Identify which cell holds the provided text, then report its [X, Y] central coordinate. 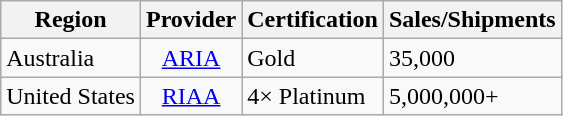
Provider [190, 20]
Certification [313, 20]
ARIA [190, 58]
United States [71, 96]
4× Platinum [313, 96]
Sales/Shipments [472, 20]
Gold [313, 58]
RIAA [190, 96]
5,000,000+ [472, 96]
Australia [71, 58]
35,000 [472, 58]
Region [71, 20]
